Find where the given text appears and provide that cell's center as [X, Y] coordinate. 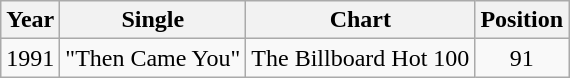
91 [522, 58]
Chart [360, 20]
The Billboard Hot 100 [360, 58]
"Then Came You" [153, 58]
1991 [30, 58]
Year [30, 20]
Single [153, 20]
Position [522, 20]
